Determine the (X, Y) coordinate at the center of the cell enclosing the given text.  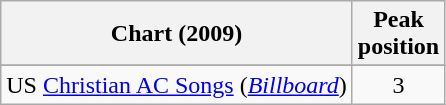
US Christian AC Songs (Billboard) (177, 85)
Peakposition (398, 34)
3 (398, 85)
Chart (2009) (177, 34)
